Find where the given text appears and provide that cell's center as [X, Y] coordinate. 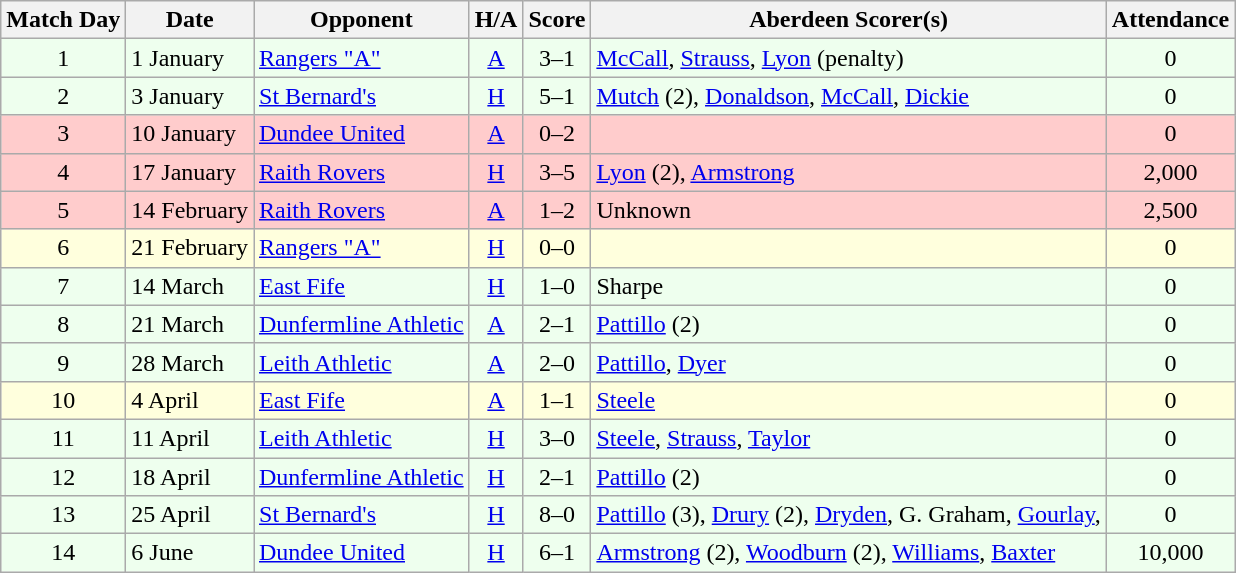
1–2 [557, 210]
1–1 [557, 400]
Match Day [64, 20]
2 [64, 96]
1–0 [557, 286]
5–1 [557, 96]
4 April [190, 400]
10,000 [1170, 553]
1 January [190, 58]
Aberdeen Scorer(s) [848, 20]
8 [64, 324]
21 February [190, 248]
18 April [190, 477]
9 [64, 362]
3 January [190, 96]
11 [64, 438]
6 [64, 248]
14 February [190, 210]
3–1 [557, 58]
2–0 [557, 362]
Date [190, 20]
Opponent [362, 20]
Mutch (2), Donaldson, McCall, Dickie [848, 96]
Steele [848, 400]
Steele, Strauss, Taylor [848, 438]
10 January [190, 134]
0–0 [557, 248]
10 [64, 400]
Lyon (2), Armstrong [848, 172]
Pattillo, Dyer [848, 362]
12 [64, 477]
7 [64, 286]
3 [64, 134]
3–0 [557, 438]
14 [64, 553]
Unknown [848, 210]
6–1 [557, 553]
2,500 [1170, 210]
0–2 [557, 134]
3–5 [557, 172]
Sharpe [848, 286]
17 January [190, 172]
14 March [190, 286]
Armstrong (2), Woodburn (2), Williams, Baxter [848, 553]
Attendance [1170, 20]
Pattillo (3), Drury (2), Dryden, G. Graham, Gourlay, [848, 515]
2,000 [1170, 172]
4 [64, 172]
1 [64, 58]
11 April [190, 438]
Score [557, 20]
McCall, Strauss, Lyon (penalty) [848, 58]
5 [64, 210]
25 April [190, 515]
6 June [190, 553]
H/A [496, 20]
28 March [190, 362]
13 [64, 515]
21 March [190, 324]
8–0 [557, 515]
